Locate the cell with the specified text and output its (X, Y) center coordinate. 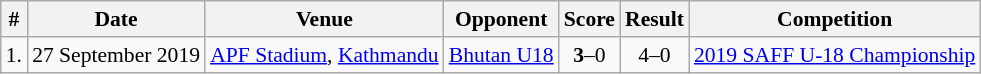
4–0 (654, 55)
Competition (834, 19)
Date (116, 19)
Result (654, 19)
Venue (324, 19)
Score (590, 19)
27 September 2019 (116, 55)
3–0 (590, 55)
1. (14, 55)
Opponent (502, 19)
Bhutan U18 (502, 55)
2019 SAFF U-18 Championship (834, 55)
# (14, 19)
APF Stadium, Kathmandu (324, 55)
